For the text-containing cell, return its midpoint in (X, Y) coordinate format. 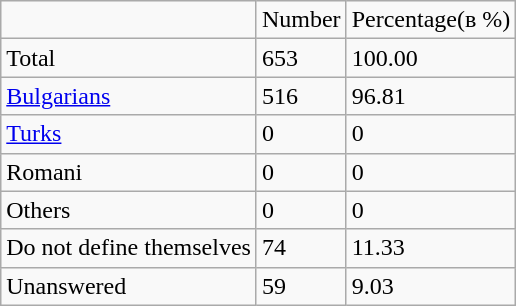
74 (301, 248)
59 (301, 286)
96.81 (431, 96)
653 (301, 58)
Turks (129, 134)
100.00 (431, 58)
516 (301, 96)
Number (301, 20)
9.03 (431, 286)
Bulgarians (129, 96)
Total (129, 58)
Others (129, 210)
Percentage(в %) (431, 20)
Do not define themselves (129, 248)
Romani (129, 172)
11.33 (431, 248)
Unanswered (129, 286)
